For the text-containing cell, return its midpoint in [X, Y] coordinate format. 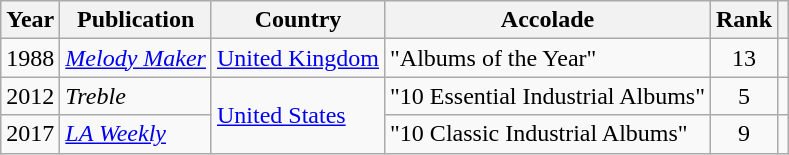
Publication [136, 20]
LA Weekly [136, 134]
5 [744, 96]
Accolade [548, 20]
Country [298, 20]
1988 [30, 58]
Melody Maker [136, 58]
United Kingdom [298, 58]
Year [30, 20]
"10 Essential Industrial Albums" [548, 96]
2012 [30, 96]
2017 [30, 134]
United States [298, 115]
9 [744, 134]
Rank [744, 20]
"10 Classic Industrial Albums" [548, 134]
"Albums of the Year" [548, 58]
13 [744, 58]
Treble [136, 96]
